Return [x, y] of the center of cell containing provided text 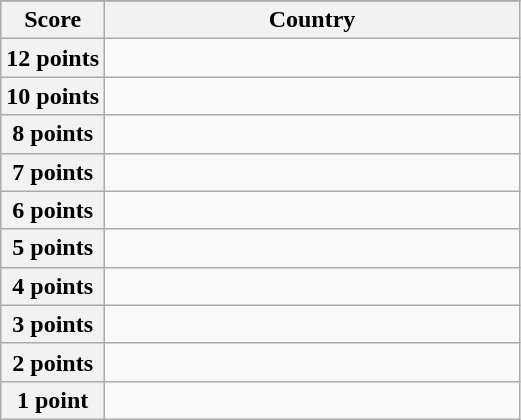
8 points [53, 134]
10 points [53, 96]
4 points [53, 286]
7 points [53, 172]
Country [312, 20]
Score [53, 20]
2 points [53, 362]
6 points [53, 210]
3 points [53, 324]
5 points [53, 248]
12 points [53, 58]
1 point [53, 400]
